Find where the given text appears and provide that cell's center as [X, Y] coordinate. 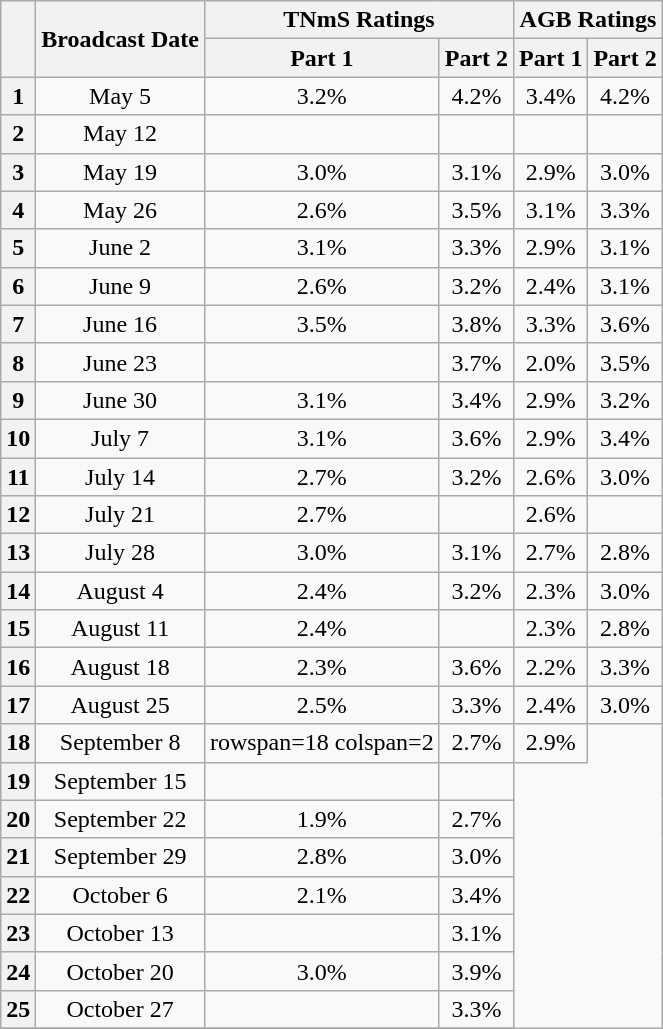
July 28 [120, 553]
August 25 [120, 705]
3.8% [476, 324]
2.2% [551, 667]
July 21 [120, 515]
2.0% [551, 362]
13 [18, 553]
August 11 [120, 629]
August 4 [120, 591]
June 30 [120, 400]
AGB Ratings [588, 20]
17 [18, 705]
3.9% [476, 971]
1 [18, 96]
9 [18, 400]
2.1% [322, 895]
18 [18, 743]
September 15 [120, 781]
20 [18, 819]
3 [18, 172]
June 2 [120, 248]
TNmS Ratings [358, 20]
11 [18, 477]
June 9 [120, 286]
September 8 [120, 743]
October 27 [120, 1009]
May 19 [120, 172]
8 [18, 362]
16 [18, 667]
3.7% [476, 362]
10 [18, 438]
24 [18, 971]
23 [18, 933]
May 12 [120, 134]
25 [18, 1009]
21 [18, 857]
5 [18, 248]
7 [18, 324]
June 16 [120, 324]
July 7 [120, 438]
15 [18, 629]
September 29 [120, 857]
rowspan=18 colspan=2 [322, 743]
14 [18, 591]
July 14 [120, 477]
October 20 [120, 971]
August 18 [120, 667]
4 [18, 210]
6 [18, 286]
1.9% [322, 819]
October 13 [120, 933]
19 [18, 781]
22 [18, 895]
June 23 [120, 362]
12 [18, 515]
May 26 [120, 210]
October 6 [120, 895]
September 22 [120, 819]
2.5% [322, 705]
May 5 [120, 96]
Broadcast Date [120, 39]
2 [18, 134]
